Scan for the cell matching the given text and deliver its [x, y] coordinate at center. 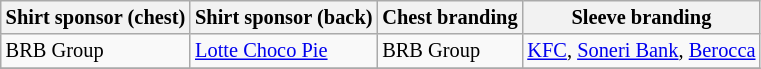
Sleeve branding [641, 17]
Shirt sponsor (chest) [96, 17]
Shirt sponsor (back) [284, 17]
Chest branding [450, 17]
Lotte Choco Pie [284, 51]
KFC, Soneri Bank, Berocca [641, 51]
